Pinpoint the cell where the given text exists, returning its [X, Y] midpoint coordinate. 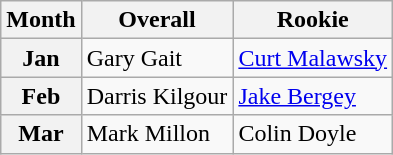
Rookie [313, 20]
Jake Bergey [313, 96]
Gary Gait [157, 58]
Month [41, 20]
Curt Malawsky [313, 58]
Darris Kilgour [157, 96]
Mark Millon [157, 134]
Feb [41, 96]
Colin Doyle [313, 134]
Overall [157, 20]
Jan [41, 58]
Mar [41, 134]
